Pinpoint the cell where the given text exists, returning its (X, Y) midpoint coordinate. 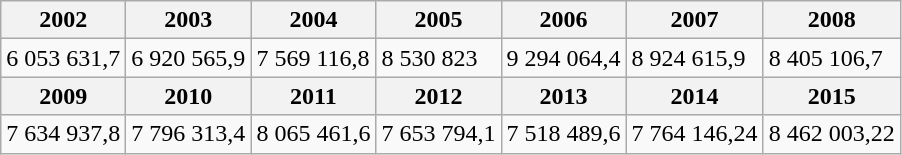
2014 (694, 96)
2012 (438, 96)
6 920 565,9 (188, 58)
8 924 615,9 (694, 58)
9 294 064,4 (564, 58)
2005 (438, 20)
2002 (64, 20)
2013 (564, 96)
8 405 106,7 (832, 58)
6 053 631,7 (64, 58)
2010 (188, 96)
2004 (314, 20)
2003 (188, 20)
8 530 823 (438, 58)
2015 (832, 96)
8 462 003,22 (832, 134)
7 569 116,8 (314, 58)
2007 (694, 20)
7 796 313,4 (188, 134)
2006 (564, 20)
7 634 937,8 (64, 134)
7 653 794,1 (438, 134)
2009 (64, 96)
7 518 489,6 (564, 134)
2008 (832, 20)
7 764 146,24 (694, 134)
8 065 461,6 (314, 134)
2011 (314, 96)
